Provide the (X, Y) coordinate of the cell's center where the given text is located.  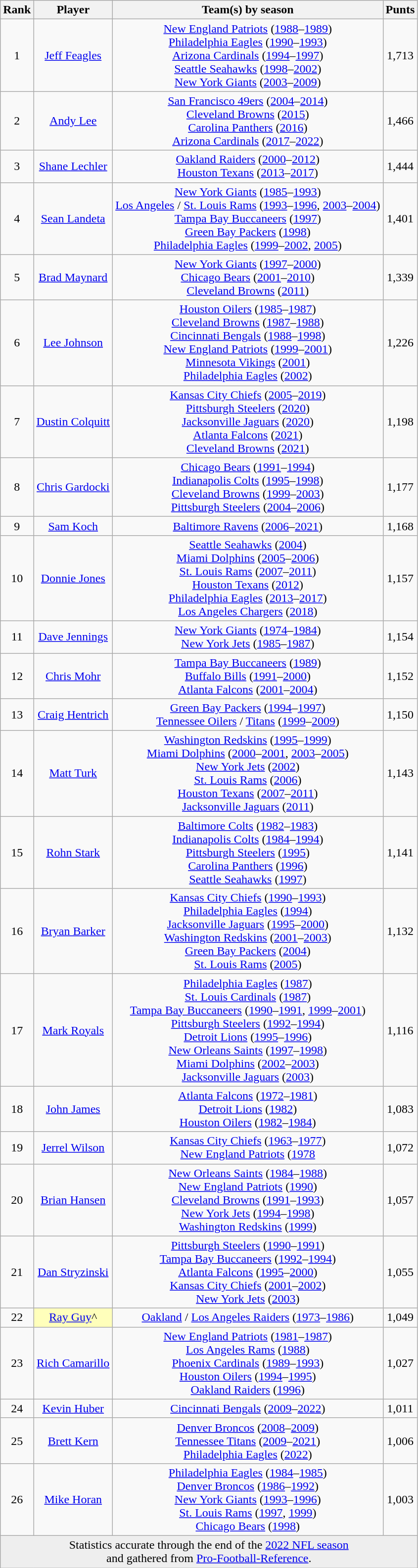
9 (17, 526)
Jeff Feagles (73, 55)
1,154 (400, 636)
Bryan Barker (73, 931)
14 (17, 774)
1,168 (400, 526)
1,401 (400, 218)
Rank (17, 10)
New York Giants (1997–2000)Chicago Bears (2001–2010)Cleveland Browns (2011) (248, 277)
Tampa Bay Buccaneers (1989)Buffalo Bills (1991–2000)Atlanta Falcons (2001–2004) (248, 676)
Denver Broncos (2008–2009)Tennessee Titans (2009–2021)Philadelphia Eagles (2022) (248, 1441)
1,003 (400, 1499)
Rohn Stark (73, 852)
1,444 (400, 166)
New York Giants (1974–1984)New York Jets (1985–1987) (248, 636)
1,083 (400, 1109)
1,011 (400, 1408)
Dan Stryzinski (73, 1272)
Player (73, 10)
Philadelphia Eagles (1984–1985)Denver Broncos (1986–1992)New York Giants (1993–1996)St. Louis Rams (1997, 1999)Chicago Bears (1998) (248, 1499)
1,057 (400, 1200)
Team(s) by season (248, 10)
1,713 (400, 55)
23 (17, 1363)
Shane Lechler (73, 166)
Kansas City Chiefs (2005–2019)Pittsburgh Steelers (2020)Jacksonville Jaguars (2020)Atlanta Falcons (2021)Cleveland Browns (2021) (248, 422)
16 (17, 931)
10 (17, 578)
1,226 (400, 343)
Matt Turk (73, 774)
Statistics accurate through the end of the 2022 NFL season and gathered from Pro-Football-Reference. (209, 1552)
Cincinnati Bengals (2009–2022) (248, 1408)
3 (17, 166)
1,055 (400, 1272)
Pittsburgh Steelers (1990–1991)Tampa Bay Buccaneers (1992–1994) Atlanta Falcons (1995–2000)Kansas City Chiefs (2001–2002)New York Jets (2003) (248, 1272)
1,006 (400, 1441)
6 (17, 343)
Mike Horan (73, 1499)
New Orleans Saints (1984–1988)New England Patriots (1990) Cleveland Browns (1991–1993)New York Jets (1994–1998)Washington Redskins (1999) (248, 1200)
1,152 (400, 676)
26 (17, 1499)
22 (17, 1317)
Oakland Raiders (2000–2012)Houston Texans (2013–2017) (248, 166)
1 (17, 55)
Lee Johnson (73, 343)
1,150 (400, 715)
John James (73, 1109)
5 (17, 277)
Jerrel Wilson (73, 1147)
San Francisco 49ers (2004–2014)Cleveland Browns (2015)Carolina Panthers (2016)Arizona Cardinals (2017–2022) (248, 121)
13 (17, 715)
1,072 (400, 1147)
17 (17, 1030)
1,177 (400, 487)
19 (17, 1147)
Kansas City Chiefs (1963–1977)New England Patriots (1978 (248, 1147)
Atlanta Falcons (1972–1981)Detroit Lions (1982)Houston Oilers (1982–1984) (248, 1109)
1,116 (400, 1030)
Brett Kern (73, 1441)
Baltimore Colts (1982–1983)Indianapolis Colts (1984–1994)Pittsburgh Steelers (1995)Carolina Panthers (1996)Seattle Seahawks (1997) (248, 852)
1,466 (400, 121)
Kevin Huber (73, 1408)
1,143 (400, 774)
Donnie Jones (73, 578)
1,132 (400, 931)
Brad Maynard (73, 277)
15 (17, 852)
25 (17, 1441)
12 (17, 676)
Baltimore Ravens (2006–2021) (248, 526)
Green Bay Packers (1994–1997)Tennessee Oilers / Titans (1999–2009) (248, 715)
Dustin Colquitt (73, 422)
Oakland / Los Angeles Raiders (1973–1986) (248, 1317)
Rich Camarillo (73, 1363)
Brian Hansen (73, 1200)
11 (17, 636)
Andy Lee (73, 121)
Chris Gardocki (73, 487)
1,027 (400, 1363)
Sean Landeta (73, 218)
2 (17, 121)
Punts (400, 10)
4 (17, 218)
Chris Mohr (73, 676)
18 (17, 1109)
Craig Hentrich (73, 715)
7 (17, 422)
1,141 (400, 852)
Chicago Bears (1991–1994)Indianapolis Colts (1995–1998)Cleveland Browns (1999–2003)Pittsburgh Steelers (2004–2006) (248, 487)
1,198 (400, 422)
Mark Royals (73, 1030)
20 (17, 1200)
24 (17, 1408)
Sam Koch (73, 526)
1,049 (400, 1317)
Dave Jennings (73, 636)
21 (17, 1272)
New England Patriots (1981–1987)Los Angeles Rams (1988)Phoenix Cardinals (1989–1993)Houston Oilers (1994–1995)Oakland Raiders (1996) (248, 1363)
New England Patriots (1988–1989)Philadelphia Eagles (1990–1993)Arizona Cardinals (1994–1997)Seattle Seahawks (1998–2002)New York Giants (2003–2009) (248, 55)
8 (17, 487)
Ray Guy^ (73, 1317)
1,339 (400, 277)
1,157 (400, 578)
